Locate the cell with the specified text and output its (x, y) center coordinate. 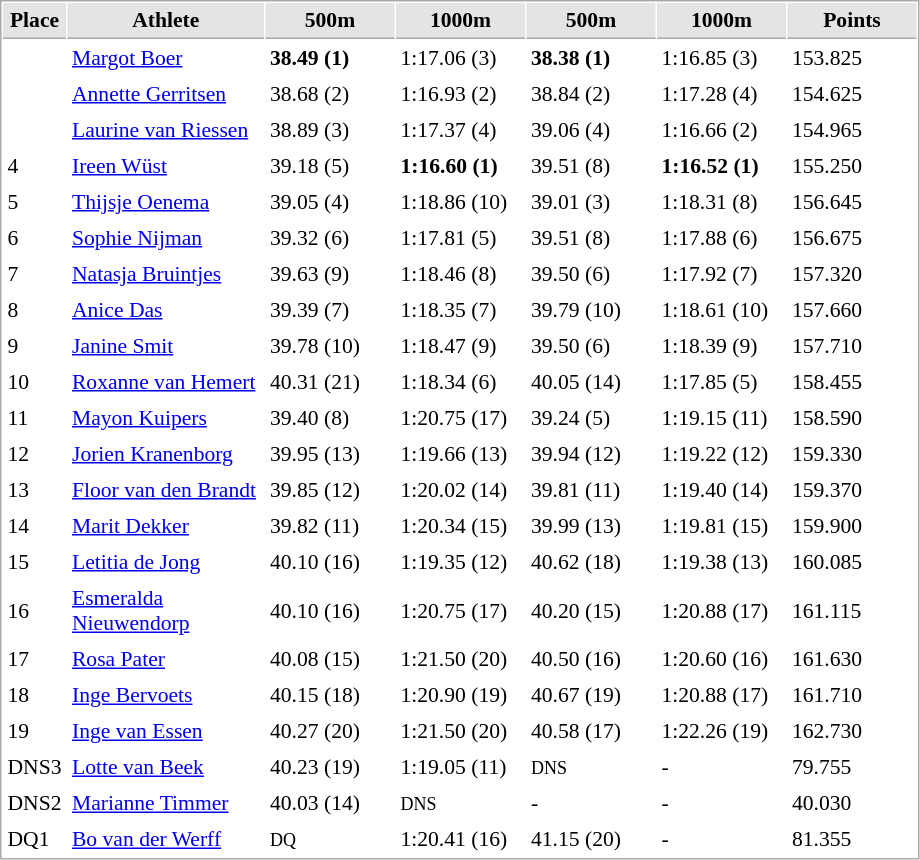
40.62 (18) (590, 561)
17 (34, 659)
Annette Gerritsen (165, 93)
160.085 (852, 561)
40.27 (20) (330, 731)
159.370 (852, 489)
Anice Das (165, 309)
38.68 (2) (330, 93)
Sophie Nijman (165, 237)
41.15 (20) (590, 839)
1:20.02 (14) (460, 489)
157.660 (852, 309)
1:17.06 (3) (460, 57)
Place (34, 21)
Floor van den Brandt (165, 489)
38.89 (3) (330, 129)
1:20.41 (16) (460, 839)
1:16.93 (2) (460, 93)
1:17.28 (4) (722, 93)
40.03 (14) (330, 803)
1:17.92 (7) (722, 273)
DQ1 (34, 839)
DQ (330, 839)
39.01 (3) (590, 201)
154.625 (852, 93)
Inge Bervoets (165, 695)
39.40 (8) (330, 417)
157.710 (852, 345)
39.24 (5) (590, 417)
Margot Boer (165, 57)
4 (34, 165)
39.82 (11) (330, 525)
158.590 (852, 417)
Jorien Kranenborg (165, 453)
39.94 (12) (590, 453)
5 (34, 201)
38.38 (1) (590, 57)
1:16.52 (1) (722, 165)
1:18.35 (7) (460, 309)
1:17.85 (5) (722, 381)
158.455 (852, 381)
39.18 (5) (330, 165)
12 (34, 453)
40.23 (19) (330, 767)
Marianne Timmer (165, 803)
79.755 (852, 767)
39.79 (10) (590, 309)
39.06 (4) (590, 129)
8 (34, 309)
155.250 (852, 165)
1:16.66 (2) (722, 129)
40.08 (15) (330, 659)
Laurine van Riessen (165, 129)
40.67 (19) (590, 695)
15 (34, 561)
Mayon Kuipers (165, 417)
38.49 (1) (330, 57)
Thijsje Oenema (165, 201)
1:20.34 (15) (460, 525)
159.330 (852, 453)
1:18.47 (9) (460, 345)
19 (34, 731)
40.15 (18) (330, 695)
39.85 (12) (330, 489)
1:19.81 (15) (722, 525)
40.31 (21) (330, 381)
1:19.15 (11) (722, 417)
1:19.38 (13) (722, 561)
11 (34, 417)
9 (34, 345)
Points (852, 21)
Ireen Wüst (165, 165)
7 (34, 273)
Roxanne van Hemert (165, 381)
157.320 (852, 273)
162.730 (852, 731)
16 (34, 610)
40.58 (17) (590, 731)
161.710 (852, 695)
39.78 (10) (330, 345)
39.05 (4) (330, 201)
161.630 (852, 659)
40.030 (852, 803)
1:18.31 (8) (722, 201)
1:17.37 (4) (460, 129)
Natasja Bruintjes (165, 273)
39.39 (7) (330, 309)
38.84 (2) (590, 93)
1:19.66 (13) (460, 453)
14 (34, 525)
Letitia de Jong (165, 561)
1:19.40 (14) (722, 489)
39.32 (6) (330, 237)
18 (34, 695)
40.20 (15) (590, 610)
1:18.46 (8) (460, 273)
40.50 (16) (590, 659)
Bo van der Werff (165, 839)
Janine Smit (165, 345)
154.965 (852, 129)
39.99 (13) (590, 525)
39.81 (11) (590, 489)
39.63 (9) (330, 273)
1:17.81 (5) (460, 237)
1:20.90 (19) (460, 695)
39.95 (13) (330, 453)
1:18.34 (6) (460, 381)
1:18.61 (10) (722, 309)
13 (34, 489)
Rosa Pater (165, 659)
159.900 (852, 525)
1:18.86 (10) (460, 201)
153.825 (852, 57)
1:16.85 (3) (722, 57)
1:19.05 (11) (460, 767)
1:19.22 (12) (722, 453)
1:20.60 (16) (722, 659)
1:17.88 (6) (722, 237)
Inge van Essen (165, 731)
156.675 (852, 237)
156.645 (852, 201)
6 (34, 237)
Esmeralda Nieuwendorp (165, 610)
1:16.60 (1) (460, 165)
40.05 (14) (590, 381)
1:19.35 (12) (460, 561)
Marit Dekker (165, 525)
1:22.26 (19) (722, 731)
10 (34, 381)
Athlete (165, 21)
81.355 (852, 839)
DNS3 (34, 767)
1:18.39 (9) (722, 345)
Lotte van Beek (165, 767)
161.115 (852, 610)
DNS2 (34, 803)
